For the text-containing cell, return its midpoint in (X, Y) coordinate format. 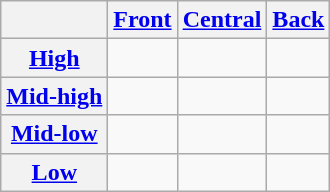
Mid-high (54, 96)
Central (222, 20)
Mid-low (54, 134)
Front (142, 20)
Low (54, 172)
High (54, 58)
Back (298, 20)
